From the cell containing the given text, extract its center point as (x, y) coordinate. 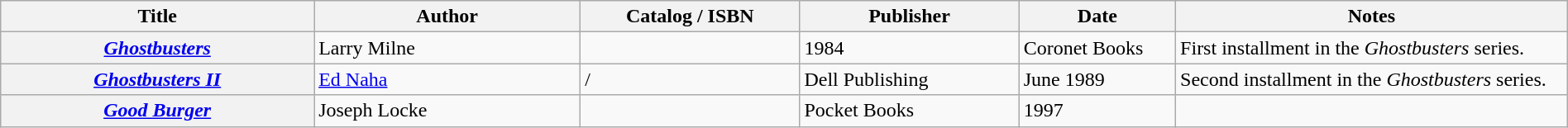
1997 (1097, 111)
1984 (910, 48)
Pocket Books (910, 111)
June 1989 (1097, 79)
Joseph Locke (447, 111)
Dell Publishing (910, 79)
Ghostbusters (157, 48)
Notes (1372, 17)
Author (447, 17)
Publisher (910, 17)
Coronet Books (1097, 48)
Ed Naha (447, 79)
Date (1097, 17)
First installment in the Ghostbusters series. (1372, 48)
Catalog / ISBN (690, 17)
/ (690, 79)
Good Burger (157, 111)
Second installment in the Ghostbusters series. (1372, 79)
Title (157, 17)
Larry Milne (447, 48)
Ghostbusters II (157, 79)
